Output the [X, Y] coordinate of the center of the cell containing the given text.  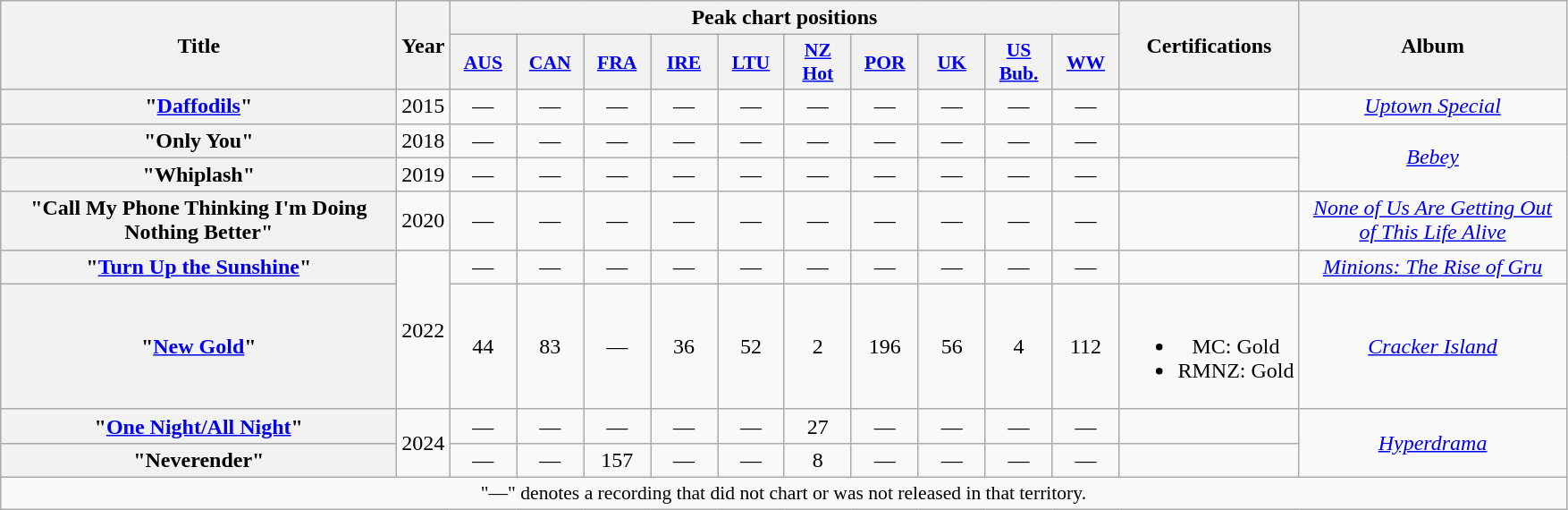
27 [817, 426]
196 [885, 346]
Title [198, 45]
USBub. [1019, 63]
52 [751, 346]
"One Night/All Night" [198, 426]
None of Us Are Getting Out of This Life Alive [1432, 220]
Peak chart positions [785, 18]
Bebey [1432, 157]
157 [617, 460]
"Call My Phone Thinking I'm Doing Nothing Better" [198, 220]
2022 [424, 329]
Minions: The Rise of Gru [1432, 267]
UK [951, 63]
"—" denotes a recording that did not chart or was not released in that territory. [783, 493]
2024 [424, 443]
"New Gold" [198, 346]
AUS [483, 63]
"Neverender" [198, 460]
2015 [424, 106]
CAN [551, 63]
NZHot [817, 63]
2019 [424, 174]
Hyperdrama [1432, 443]
2020 [424, 220]
Year [424, 45]
"Turn Up the Sunshine" [198, 267]
2018 [424, 140]
Certifications [1209, 45]
4 [1019, 346]
2 [817, 346]
83 [551, 346]
Uptown Special [1432, 106]
MC: GoldRMNZ: Gold [1209, 346]
"Daffodils" [198, 106]
WW [1085, 63]
POR [885, 63]
36 [685, 346]
FRA [617, 63]
Cracker Island [1432, 346]
Album [1432, 45]
44 [483, 346]
8 [817, 460]
LTU [751, 63]
"Only You" [198, 140]
IRE [685, 63]
"Whiplash" [198, 174]
56 [951, 346]
112 [1085, 346]
